Pinpoint the cell where the given text exists, returning its [X, Y] midpoint coordinate. 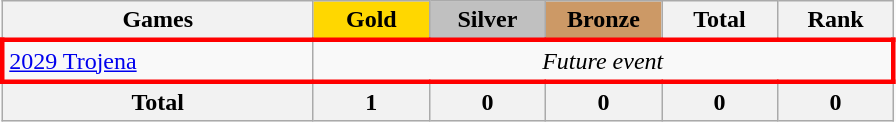
Bronze [603, 21]
2029 Trojena [158, 60]
Silver [487, 21]
Games [158, 21]
Future event [603, 60]
Rank [836, 21]
1 [371, 101]
Gold [371, 21]
